Pinpoint the cell where the given text exists, returning its (X, Y) midpoint coordinate. 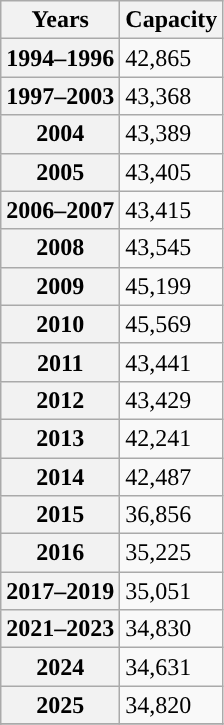
2012 (60, 400)
2006–2007 (60, 210)
43,545 (172, 248)
42,865 (172, 58)
2015 (60, 515)
Capacity (172, 20)
1997–2003 (60, 96)
43,429 (172, 400)
2005 (60, 172)
2009 (60, 286)
2014 (60, 477)
43,441 (172, 362)
34,820 (172, 705)
2011 (60, 362)
2017–2019 (60, 591)
45,199 (172, 286)
43,389 (172, 134)
2008 (60, 248)
2016 (60, 553)
2013 (60, 438)
2004 (60, 134)
34,631 (172, 667)
2010 (60, 324)
43,368 (172, 96)
34,830 (172, 629)
35,225 (172, 553)
42,487 (172, 477)
2025 (60, 705)
42,241 (172, 438)
35,051 (172, 591)
2024 (60, 667)
45,569 (172, 324)
1994–1996 (60, 58)
36,856 (172, 515)
Years (60, 20)
2021–2023 (60, 629)
43,405 (172, 172)
43,415 (172, 210)
